Scan for the cell matching the given text and deliver its [X, Y] coordinate at center. 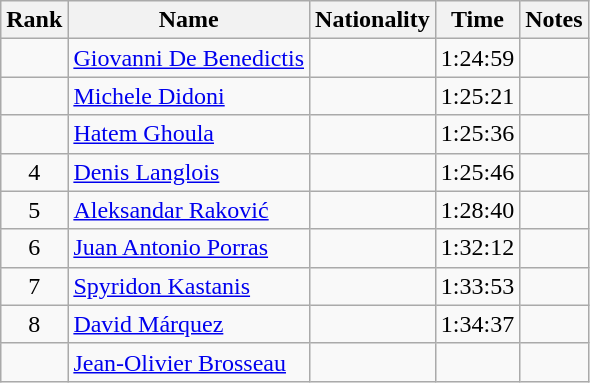
1:32:12 [477, 248]
Aleksandar Raković [189, 210]
Rank [34, 20]
Jean-Olivier Brosseau [189, 362]
Spyridon Kastanis [189, 286]
1:25:46 [477, 172]
Juan Antonio Porras [189, 248]
1:25:21 [477, 96]
Time [477, 20]
1:25:36 [477, 134]
Notes [554, 20]
5 [34, 210]
1:28:40 [477, 210]
Nationality [373, 20]
8 [34, 324]
David Márquez [189, 324]
Hatem Ghoula [189, 134]
Michele Didoni [189, 96]
1:34:37 [477, 324]
4 [34, 172]
1:24:59 [477, 58]
7 [34, 286]
6 [34, 248]
Denis Langlois [189, 172]
1:33:53 [477, 286]
Giovanni De Benedictis [189, 58]
Name [189, 20]
